Search for the cell housing the specified text and yield its [X, Y] center coordinate. 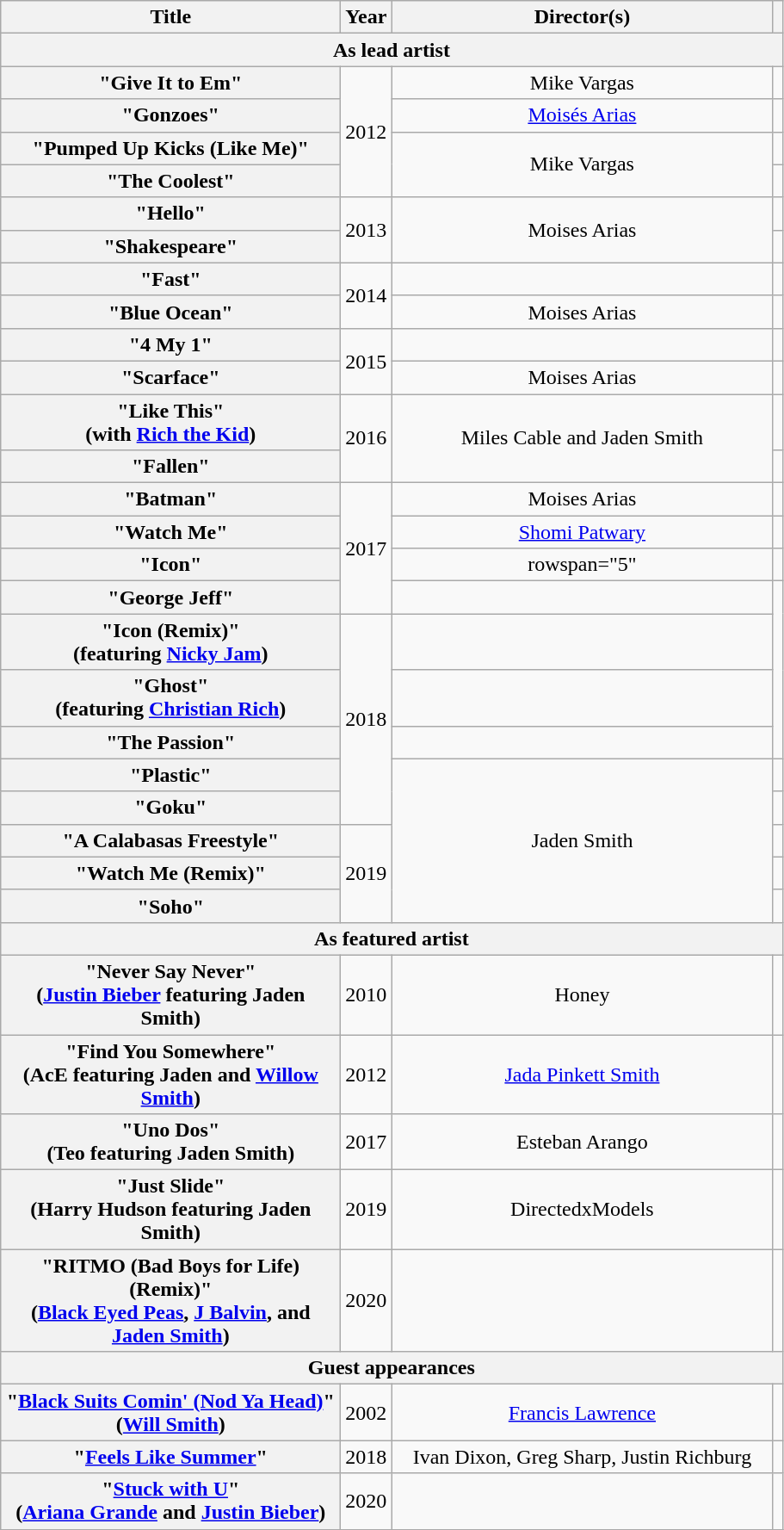
Shomi Patwary [582, 532]
rowspan="5" [582, 565]
As lead artist [392, 50]
As featured artist [392, 938]
"Watch Me (Remix)" [170, 873]
"4 My 1" [170, 344]
Ivan Dixon, Greg Sharp, Justin Richburg [582, 1457]
"Uno Dos"(Teo featuring Jaden Smith) [170, 1142]
Esteban Arango [582, 1142]
DirectedxModels [582, 1210]
"Shakespeare" [170, 246]
"Hello" [170, 214]
"The Passion" [170, 742]
"Like This"(with Rich the Kid) [170, 422]
"Fast" [170, 279]
Title [170, 17]
Director(s) [582, 17]
"Just Slide"(Harry Hudson featuring Jaden Smith) [170, 1210]
"Blue Ocean" [170, 312]
Honey [582, 994]
"Icon" [170, 565]
"Never Say Never"(Justin Bieber featuring Jaden Smith) [170, 994]
"Plastic" [170, 775]
"Pumped Up Kicks (Like Me)" [170, 148]
"Soho" [170, 906]
"Scarface" [170, 377]
2010 [367, 994]
2013 [367, 230]
"RITMO (Bad Boys for Life) (Remix)"(Black Eyed Peas, J Balvin, and Jaden Smith) [170, 1300]
2016 [367, 439]
"Icon (Remix)"(featuring Nicky Jam) [170, 642]
"Goku" [170, 808]
"Stuck with U"(Ariana Grande and Justin Bieber) [170, 1502]
"Batman" [170, 499]
Year [367, 17]
"The Coolest" [170, 181]
"Give It to Em" [170, 83]
"Black Suits Comin' (Nod Ya Head)"(Will Smith) [170, 1412]
Moisés Arias [582, 115]
Guest appearances [392, 1368]
"Feels Like Summer" [170, 1457]
"Find You Somewhere"(AcE featuring Jaden and Willow Smith) [170, 1075]
2014 [367, 295]
"Fallen" [170, 467]
Francis Lawrence [582, 1412]
Jada Pinkett Smith [582, 1075]
Jaden Smith [582, 840]
2015 [367, 361]
2002 [367, 1412]
"Gonzoes" [170, 115]
"Ghost"(featuring Christian Rich) [170, 697]
Miles Cable and Jaden Smith [582, 439]
"George Jeff" [170, 598]
"Watch Me" [170, 532]
"A Calabasas Freestyle" [170, 840]
